Identify which cell holds the provided text, then report its (x, y) central coordinate. 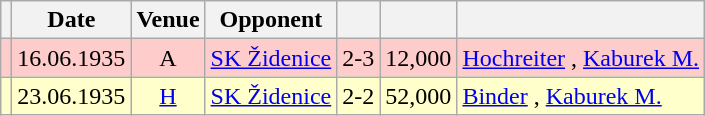
H (168, 96)
52,000 (418, 96)
Opponent (271, 20)
Binder , Kaburek M. (581, 96)
16.06.1935 (72, 58)
A (168, 58)
Venue (168, 20)
12,000 (418, 58)
23.06.1935 (72, 96)
Date (72, 20)
2-2 (358, 96)
Hochreiter , Kaburek M. (581, 58)
2-3 (358, 58)
